Extract the (X, Y) coordinate from the center of the cell holding the provided text.  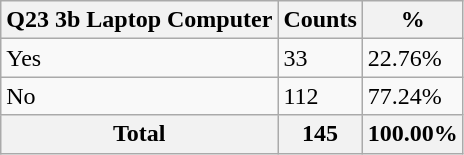
145 (320, 134)
Q23 3b Laptop Computer (140, 20)
Counts (320, 20)
77.24% (412, 96)
33 (320, 58)
No (140, 96)
22.76% (412, 58)
Yes (140, 58)
% (412, 20)
Total (140, 134)
100.00% (412, 134)
112 (320, 96)
